Scan for the cell matching the given text and deliver its [X, Y] coordinate at center. 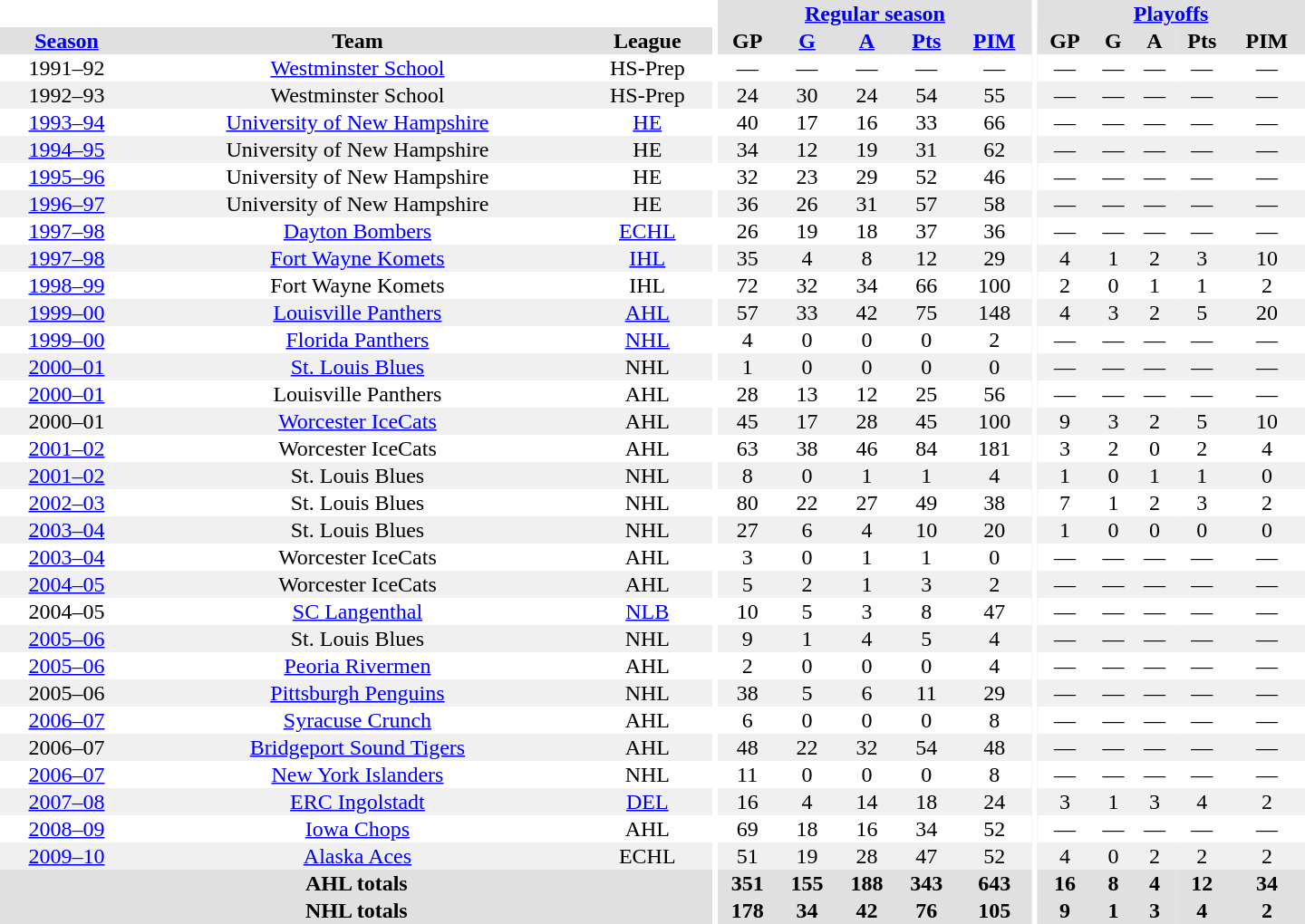
72 [748, 285]
Team [357, 41]
2007–08 [67, 802]
55 [994, 95]
1993–94 [67, 122]
DEL [647, 802]
Season [67, 41]
343 [926, 883]
84 [926, 448]
Florida Panthers [357, 340]
Syracuse Crunch [357, 720]
62 [994, 149]
148 [994, 313]
13 [807, 394]
37 [926, 231]
Bridgeport Sound Tigers [357, 747]
80 [748, 503]
Alaska Aces [357, 856]
1996–97 [67, 204]
NLB [647, 611]
SC Langenthal [357, 611]
69 [748, 829]
49 [926, 503]
New York Islanders [357, 775]
188 [866, 883]
7 [1064, 503]
Playoffs [1171, 14]
35 [748, 258]
NHL totals [357, 910]
2002–03 [67, 503]
14 [866, 802]
1998–99 [67, 285]
63 [748, 448]
25 [926, 394]
56 [994, 394]
Pittsburgh Penguins [357, 693]
155 [807, 883]
178 [748, 910]
40 [748, 122]
2008–09 [67, 829]
30 [807, 95]
75 [926, 313]
Iowa Chops [357, 829]
351 [748, 883]
AHL totals [357, 883]
League [647, 41]
1991–92 [67, 68]
2009–10 [67, 856]
105 [994, 910]
51 [748, 856]
58 [994, 204]
181 [994, 448]
Regular season [875, 14]
1995–96 [67, 177]
Peoria Rivermen [357, 666]
1994–95 [67, 149]
76 [926, 910]
1992–93 [67, 95]
Dayton Bombers [357, 231]
ERC Ingolstadt [357, 802]
23 [807, 177]
643 [994, 883]
